Extract the [X, Y] coordinate from the center of the cell holding the provided text.  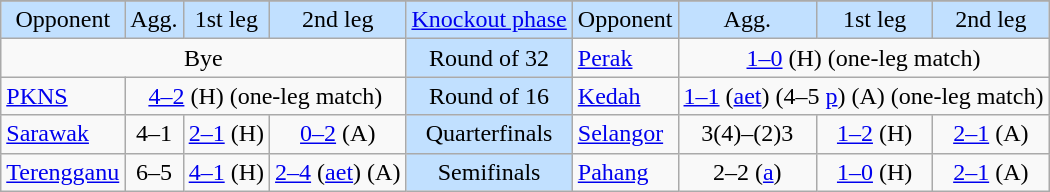
Knockout phase [489, 20]
Round of 32 [489, 58]
0–2 (A) [338, 134]
4–1 [154, 134]
Pahang [625, 172]
6–5 [154, 172]
2–2 (a) [748, 172]
Semifinals [489, 172]
PKNS [63, 96]
4–2 (H) (one-leg match) [266, 96]
1–0 (H) (one-leg match) [864, 58]
4–1 (H) [226, 172]
Bye [204, 58]
Kedah [625, 96]
Terengganu [63, 172]
3(4)–(2)3 [748, 134]
Quarterfinals [489, 134]
2–1 (H) [226, 134]
Selangor [625, 134]
2–4 (aet) (A) [338, 172]
1–0 (H) [875, 172]
Perak [625, 58]
Sarawak [63, 134]
1–1 (aet) (4–5 p) (A) (one-leg match) [864, 96]
Round of 16 [489, 96]
1–2 (H) [875, 134]
